Output the [X, Y] coordinate of the center of the cell containing the given text.  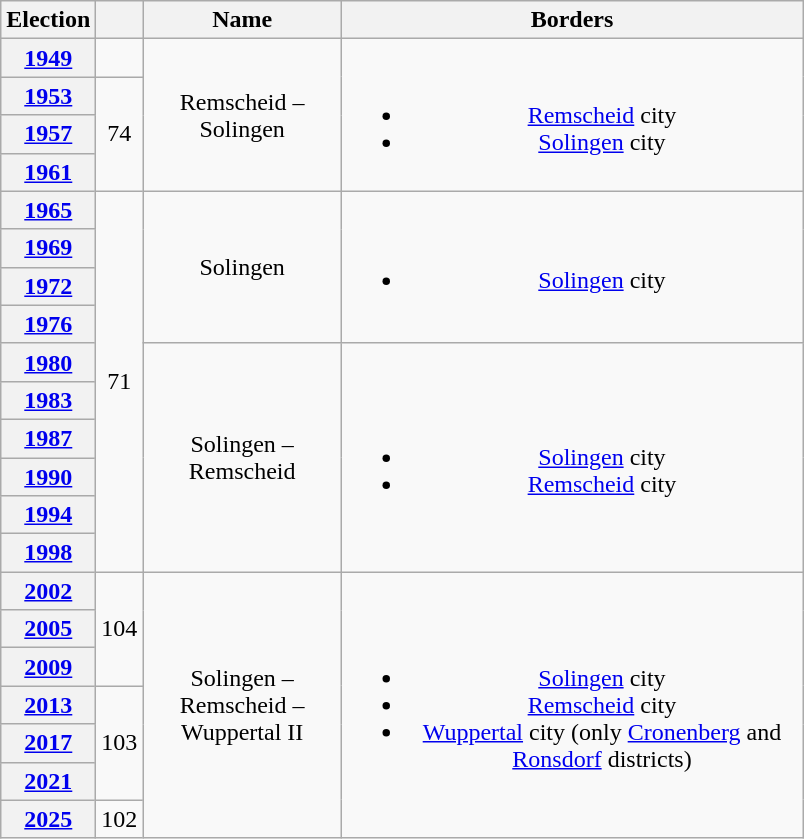
1969 [48, 248]
2017 [48, 743]
1990 [48, 477]
1957 [48, 134]
1961 [48, 172]
1953 [48, 96]
Borders [572, 20]
Name [242, 20]
1965 [48, 210]
Solingen [242, 267]
2005 [48, 629]
Solingen cityRemscheid city [572, 457]
1994 [48, 515]
Remscheid citySolingen city [572, 115]
1972 [48, 286]
Solingen – Remscheid [242, 457]
1949 [48, 58]
2002 [48, 591]
102 [120, 819]
1983 [48, 400]
1980 [48, 362]
Election [48, 20]
Solingen cityRemscheid cityWuppertal city (only Cronenberg and Ronsdorf districts) [572, 705]
Solingen city [572, 267]
71 [120, 382]
Solingen – Remscheid – Wuppertal II [242, 705]
Remscheid – Solingen [242, 115]
1987 [48, 438]
1998 [48, 553]
74 [120, 134]
103 [120, 743]
2009 [48, 667]
1976 [48, 324]
2021 [48, 781]
104 [120, 629]
2013 [48, 705]
2025 [48, 819]
